Return the (X, Y) coordinate for the center point of the cell that contains the specified text.  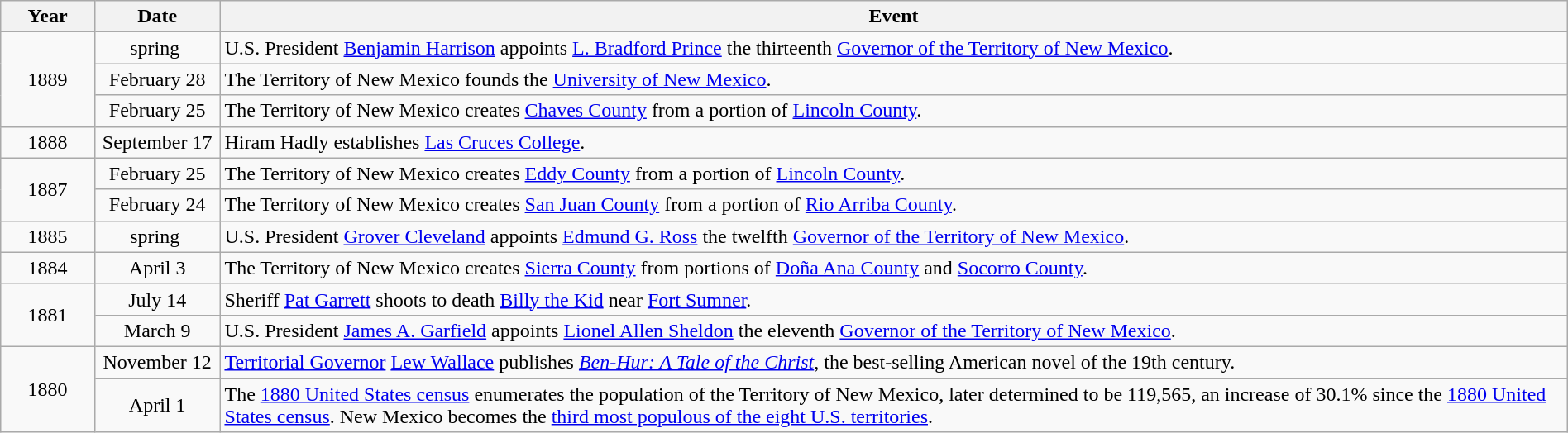
1884 (48, 268)
1887 (48, 189)
1888 (48, 142)
Event (893, 17)
Territorial Governor Lew Wallace publishes Ben-Hur: A Tale of the Christ, the best-selling American novel of the 19th century. (893, 362)
Year (48, 17)
Hiram Hadly establishes Las Cruces College. (893, 142)
February 28 (157, 79)
The Territory of New Mexico creates Eddy County from a portion of Lincoln County. (893, 174)
July 14 (157, 299)
The Territory of New Mexico creates San Juan County from a portion of Rio Arriba County. (893, 205)
November 12 (157, 362)
1889 (48, 79)
The Territory of New Mexico creates Chaves County from a portion of Lincoln County. (893, 111)
1881 (48, 315)
Sheriff Pat Garrett shoots to death Billy the Kid near Fort Sumner. (893, 299)
April 3 (157, 268)
September 17 (157, 142)
The Territory of New Mexico founds the University of New Mexico. (893, 79)
1880 (48, 388)
Date (157, 17)
April 1 (157, 405)
The Territory of New Mexico creates Sierra County from portions of Doña Ana County and Socorro County. (893, 268)
March 9 (157, 331)
U.S. President Grover Cleveland appoints Edmund G. Ross the twelfth Governor of the Territory of New Mexico. (893, 236)
U.S. President James A. Garfield appoints Lionel Allen Sheldon the eleventh Governor of the Territory of New Mexico. (893, 331)
U.S. President Benjamin Harrison appoints L. Bradford Prince the thirteenth Governor of the Territory of New Mexico. (893, 48)
February 24 (157, 205)
1885 (48, 236)
